Search for the cell housing the specified text and yield its [X, Y] center coordinate. 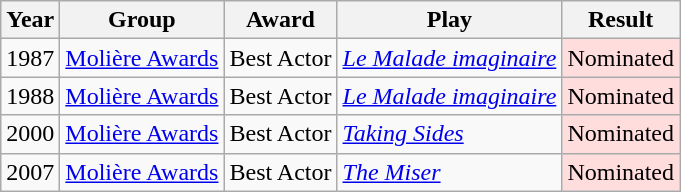
Group [142, 20]
1988 [30, 96]
Year [30, 20]
1987 [30, 58]
2007 [30, 172]
Award [280, 20]
Result [621, 20]
Taking Sides [450, 134]
The Miser [450, 172]
2000 [30, 134]
Play [450, 20]
